Locate the cell with the specified text and output its (x, y) center coordinate. 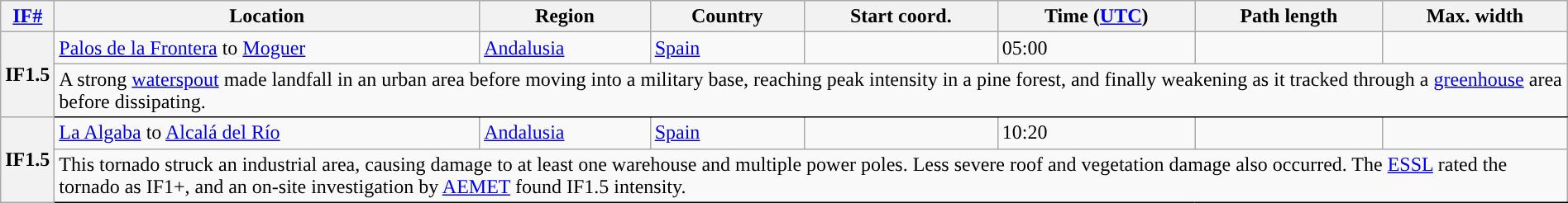
Country (727, 17)
10:20 (1097, 133)
Time (UTC) (1097, 17)
La Algaba to Alcalá del Río (267, 133)
05:00 (1097, 48)
IF# (28, 17)
Palos de la Frontera to Moguer (267, 48)
Start coord. (901, 17)
Max. width (1475, 17)
Path length (1288, 17)
Location (267, 17)
Region (566, 17)
